Search for the cell housing the specified text and yield its [x, y] center coordinate. 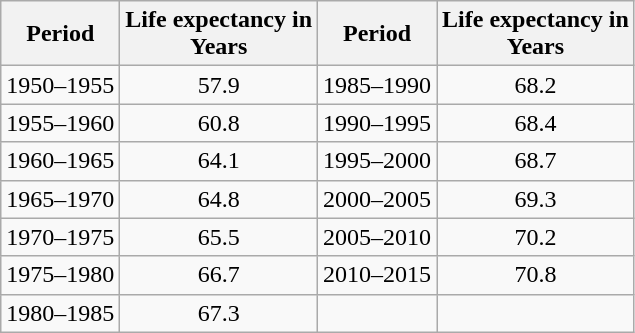
60.8 [219, 123]
69.3 [536, 199]
1955–1960 [60, 123]
65.5 [219, 237]
1970–1975 [60, 237]
66.7 [219, 275]
68.4 [536, 123]
68.7 [536, 161]
1960–1965 [60, 161]
1990–1995 [378, 123]
1950–1955 [60, 85]
67.3 [219, 313]
1985–1990 [378, 85]
68.2 [536, 85]
70.2 [536, 237]
2010–2015 [378, 275]
57.9 [219, 85]
70.8 [536, 275]
64.8 [219, 199]
1995–2000 [378, 161]
1975–1980 [60, 275]
2000–2005 [378, 199]
1980–1985 [60, 313]
1965–1970 [60, 199]
2005–2010 [378, 237]
64.1 [219, 161]
